Pinpoint the cell where the given text exists, returning its (x, y) midpoint coordinate. 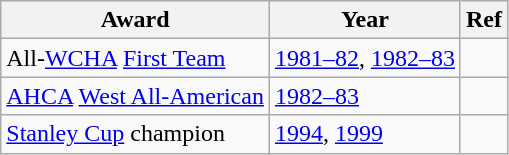
1982–83 (364, 96)
Ref (484, 20)
1994, 1999 (364, 134)
Award (136, 20)
1981–82, 1982–83 (364, 58)
Stanley Cup champion (136, 134)
Year (364, 20)
All-WCHA First Team (136, 58)
AHCA West All-American (136, 96)
